Scan for the cell matching the given text and deliver its (X, Y) coordinate at center. 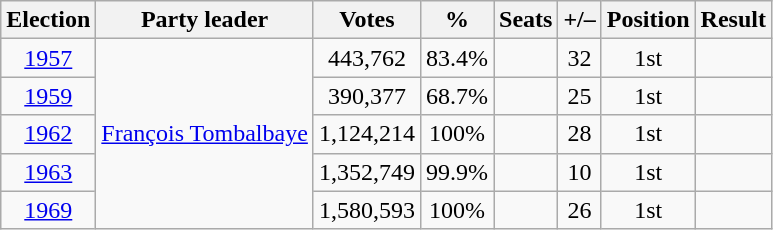
Position (648, 20)
+/– (580, 20)
% (456, 20)
25 (580, 96)
28 (580, 134)
Result (733, 20)
Seats (526, 20)
Party leader (205, 20)
443,762 (366, 58)
1,124,214 (366, 134)
Votes (366, 20)
François Tombalbaye (205, 134)
1962 (48, 134)
1963 (48, 172)
68.7% (456, 96)
26 (580, 210)
83.4% (456, 58)
1959 (48, 96)
1,580,593 (366, 210)
1,352,749 (366, 172)
10 (580, 172)
Election (48, 20)
1969 (48, 210)
390,377 (366, 96)
1957 (48, 58)
99.9% (456, 172)
32 (580, 58)
